Detect which cell encompasses the target text, then output its [x, y] center coordinate. 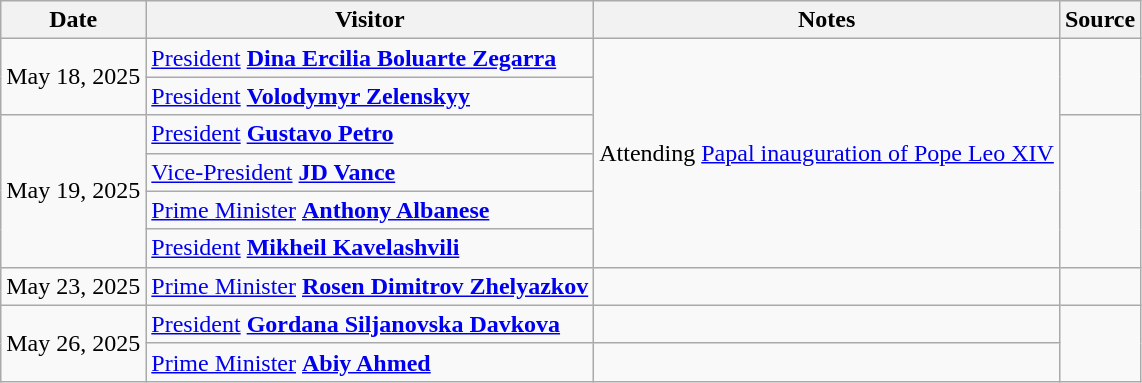
Source [1100, 20]
Prime Minister Anthony Albanese [370, 210]
Attending Papal inauguration of Pope Leo XIV [827, 153]
May 18, 2025 [74, 77]
May 26, 2025 [74, 343]
May 23, 2025 [74, 286]
Prime Minister Abiy Ahmed [370, 362]
Prime Minister Rosen Dimitrov Zhelyazkov [370, 286]
President Dina Ercilia Boluarte Zegarra [370, 58]
Vice-President JD Vance [370, 172]
President Mikheil Kavelashvili [370, 248]
May 19, 2025 [74, 191]
President Volodymyr Zelenskyy [370, 96]
President Gordana Siljanovska Davkova [370, 324]
Visitor [370, 20]
Notes [827, 20]
President Gustavo Petro [370, 134]
Date [74, 20]
